Provide the (X, Y) coordinate of the cell's center where the given text is located.  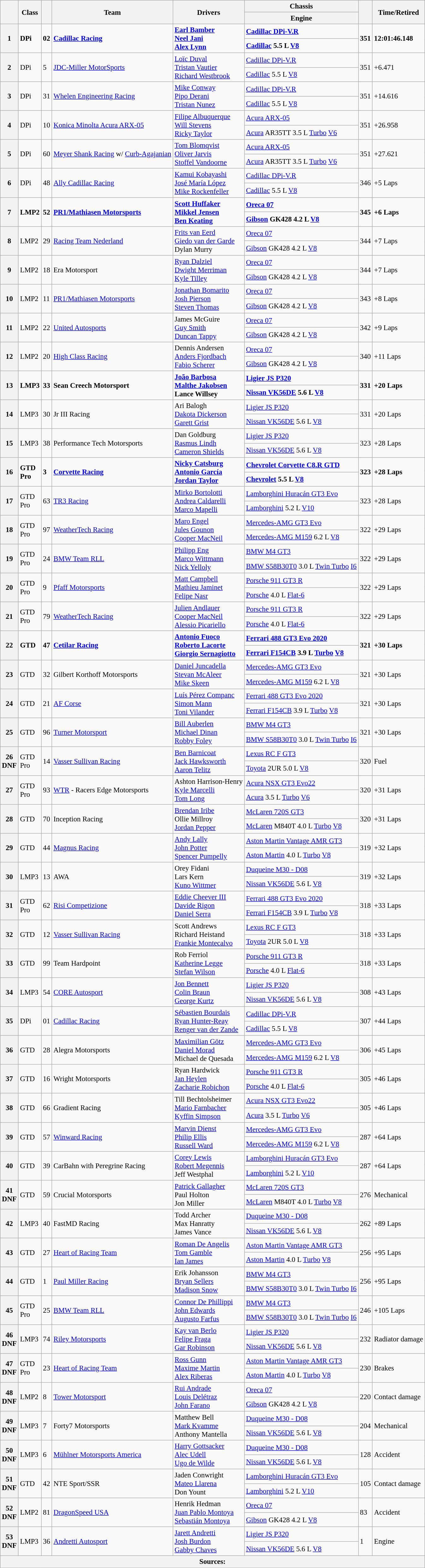
+27.621 (398, 154)
60 (47, 154)
Time/Retired (398, 12)
Connor De Phillippi John Edwards Augusto Farfus (209, 1310)
Magnus Racing (112, 848)
Rui Andrade Louis Delétraz John Farano (209, 1397)
Bill Auberlen Michael Dinan Robby Foley (209, 732)
Sean Creech Motorsport (112, 385)
37 (9, 1079)
43 (9, 1252)
59 (47, 1195)
41DNF (9, 1195)
Maro Engel Jules Gounon Cooper MacNeil (209, 530)
Mirko Bortolotti Andrea Caldarelli Marco Mapelli (209, 501)
Jaden Conwright Mateo Llarena Don Yount (209, 1484)
54 (47, 992)
4 (9, 125)
Mike Conway Pipo Derani Tristan Nunez (209, 96)
Philipp Eng Marco Wittmann Nick Yelloly (209, 559)
Nicky Catsburg Antonio García Jordan Taylor (209, 472)
Era Motorsport (112, 270)
Racing Team Nederland (112, 241)
Riley Motorsports (112, 1339)
Alegra Motorsports (112, 1050)
Rob Ferriol Katherine Legge Stefan Wilson (209, 963)
James McGuire Guy Smith Duncan Tappy (209, 328)
Orey Fidani Lars Kern Kuno Wittmer (209, 877)
Matt Campbell Mathieu Jaminet Felipe Nasr (209, 588)
97 (47, 530)
204 (365, 1426)
50DNF (9, 1455)
47 (47, 646)
342 (365, 328)
Ross Gunn Maxime Martin Alex Riberas (209, 1368)
48 (47, 183)
+43 Laps (398, 992)
Till Bechtolsheimer Mario Farnbacher Kyffin Simpson (209, 1108)
Daniel Juncadella Stevan McAleer Mike Skeen (209, 674)
308 (365, 992)
+14.616 (398, 96)
Class (30, 12)
Loïc Duval Tristan Vautier Richard Westbrook (209, 68)
CarBahn with Peregrine Racing (112, 1166)
Dennis Andersen Anders Fjordbach Fabio Scherer (209, 357)
Jarett Andretti Josh Burdon Gabby Chaves (209, 1541)
12:01:46.148 (398, 38)
Ryan Dalziel Dwight Merriman Kyle Tilley (209, 270)
Konica Minolta Acura ARX-05 (112, 125)
Maximilian Götz Daniel Morad Michael de Quesada (209, 1050)
2 (9, 68)
47DNF (9, 1368)
Corvette Racing (112, 472)
TR3 Racing (112, 501)
Team (112, 12)
NTE Sport/SSR (112, 1484)
High Class Racing (112, 357)
Tom Blomqvist Oliver Jarvis Stoffel Vandoorne (209, 154)
FastMD Racing (112, 1223)
Ryan Hardwick Jan Heylen Zacharie Robichon (209, 1079)
João Barbosa Malthe Jakobsen Lance Willsey (209, 385)
Scott Huffaker Mikkel Jensen Ben Keating (209, 212)
Paul Miller Racing (112, 1281)
Brendan Iribe Ollie Millroy Jordan Pepper (209, 819)
Marvin Dienst Philip Ellis Russell Ward (209, 1137)
Jon Bennett Colin Braun George Kurtz (209, 992)
35 (9, 1021)
45 (9, 1310)
Jonathan Bomarito Josh Pierson Steven Thomas (209, 299)
340 (365, 357)
Andy Lally John Potter Spencer Pumpelly (209, 848)
Ashton Harrison-Henry Kyle Marcelli Tom Long (209, 790)
128 (365, 1455)
Henrik Hedman Juan Pablo Montoya Sebastián Montoya (209, 1512)
Jr III Racing (112, 414)
57 (47, 1137)
66 (47, 1108)
276 (365, 1195)
52DNF (9, 1512)
Meyer Shank Racing w/ Curb-Agajanian (112, 154)
Roman De Angelis Tom Gamble Ian James (209, 1252)
Gradient Racing (112, 1108)
+11 Laps (398, 357)
WTR - Racers Edge Motorsports (112, 790)
+44 Laps (398, 1021)
Andretti Autosport (112, 1541)
34 (9, 992)
Crucial Motorsports (112, 1195)
Corey Lewis Robert Megennis Jeff Westphal (209, 1166)
Drivers (209, 12)
74 (47, 1339)
Kamui Kobayashi José María López Mike Rockenfeller (209, 183)
Harry Gottsacker Alec Udell Ugo de Wilde (209, 1455)
Gilbert Korthoff Motorsports (112, 674)
JDC-Miller MotorSports (112, 68)
83 (365, 1512)
19 (9, 559)
105 (365, 1484)
United Autosports (112, 328)
Brakes (398, 1368)
306 (365, 1050)
99 (47, 963)
53DNF (9, 1541)
+105 Laps (398, 1310)
01 (47, 1021)
+8 Laps (398, 299)
343 (365, 299)
230 (365, 1368)
62 (47, 906)
AWA (112, 877)
70 (47, 819)
Ben Barnicoat Jack Hawksworth Aaron Telitz (209, 761)
346 (365, 183)
52 (47, 212)
49DNF (9, 1426)
Matthew Bell Mark Kvamme Anthony Mantella (209, 1426)
48DNF (9, 1397)
DragonSpeed USA (112, 1512)
307 (365, 1021)
Chevrolet 5.5 L V8 (301, 479)
79 (47, 617)
46DNF (9, 1339)
Scott Andrews Richard Heistand Frankie Montecalvo (209, 935)
+6.471 (398, 68)
51DNF (9, 1484)
+45 Laps (398, 1050)
232 (365, 1339)
63 (47, 501)
CORE Autosport (112, 992)
Fuel (398, 761)
Performance Tech Motorsports (112, 443)
15 (9, 443)
Filipe Albuquerque Will Stevens Ricky Taylor (209, 125)
246 (365, 1310)
Dan Goldburg Rasmus Lindh Cameron Shields (209, 443)
Ari Balogh Dakota Dickerson Garett Grist (209, 414)
Eddie Cheever III Davide Rigon Daniel Serra (209, 906)
345 (365, 212)
Pfaff Motorsports (112, 588)
262 (365, 1223)
Frits van Eerd Giedo van der Garde Dylan Murry (209, 241)
Erik Johansson Bryan Sellers Madison Snow (209, 1281)
Team Hardpoint (112, 963)
02 (47, 38)
Whelen Engineering Racing (112, 96)
93 (47, 790)
26DNF (9, 761)
Chassis (301, 6)
+5 Laps (398, 183)
Sébastien Bourdais Ryan Hunter-Reay Renger van der Zande (209, 1021)
Turner Motorsport (112, 732)
Mühlner Motorsports America (112, 1455)
220 (365, 1397)
+6 Laps (398, 212)
Kay van Berlo Felipe Fraga Gar Robinson (209, 1339)
Winward Racing (112, 1137)
Chevrolet Corvette C8.R GTD (301, 465)
Ally Cadillac Racing (112, 183)
Risi Competizione (112, 906)
Luís Pérez Companc Simon Mann Toni Vilander (209, 703)
AF Corse (112, 703)
Inception Racing (112, 819)
Tower Motorsport (112, 1397)
+89 Laps (398, 1223)
Antonio Fuoco Roberto Lacorte Giorgio Sernagiotto (209, 646)
Earl Bamber Neel Jani Alex Lynn (209, 38)
+9 Laps (398, 328)
Sources: (213, 1562)
+26.958 (398, 125)
96 (47, 732)
Forty7 Motorsports (112, 1426)
Cetilar Racing (112, 646)
Radiator damage (398, 1339)
Julien Andlauer Cooper MacNeil Alessio Picariello (209, 617)
81 (47, 1512)
Wright Motorsports (112, 1079)
Todd Archer Max Hanratty James Vance (209, 1223)
Patrick Gallagher Paul Holton Jon Miller (209, 1195)
17 (9, 501)
